Detect which cell encompasses the target text, then output its [x, y] center coordinate. 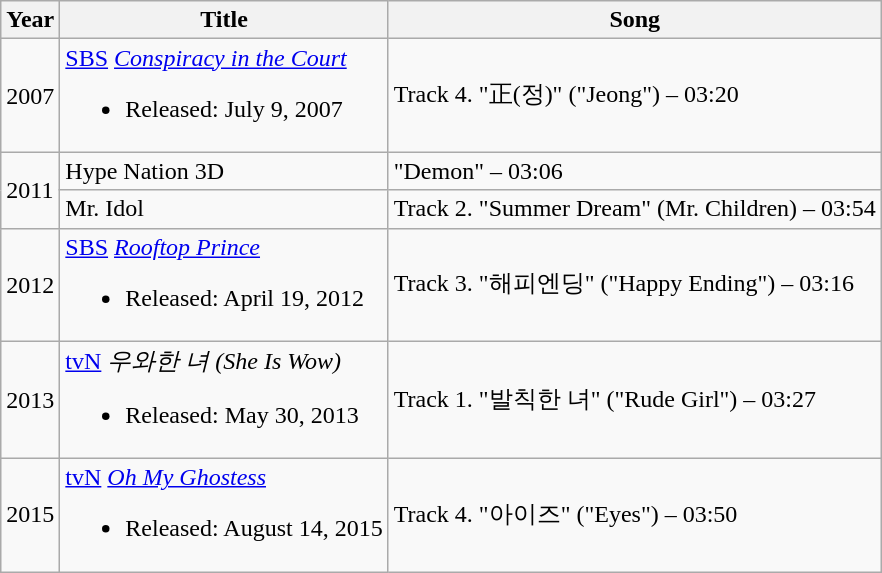
2013 [30, 400]
Track 2. "Summer Dream" (Mr. Children) – 03:54 [634, 209]
Song [634, 20]
2015 [30, 516]
Hype Nation 3D [224, 171]
SBS Rooftop PrinceReleased: April 19, 2012 [224, 284]
SBS Conspiracy in the CourtReleased: July 9, 2007 [224, 96]
Track 3. "해피엔딩" ("Happy Ending") – 03:16 [634, 284]
Track 1. "발칙한 녀" ("Rude Girl") – 03:27 [634, 400]
tvN Oh My GhostessReleased: August 14, 2015 [224, 516]
"Demon" – 03:06 [634, 171]
Title [224, 20]
tvN 우와한 녀 (She Is Wow)Released: May 30, 2013 [224, 400]
2007 [30, 96]
Mr. Idol [224, 209]
Year [30, 20]
2012 [30, 284]
2011 [30, 190]
Track 4. "正(정)" ("Jeong") – 03:20 [634, 96]
Track 4. "아이즈" ("Eyes") – 03:50 [634, 516]
